Extract the [X, Y] coordinate from the center of the cell holding the provided text.  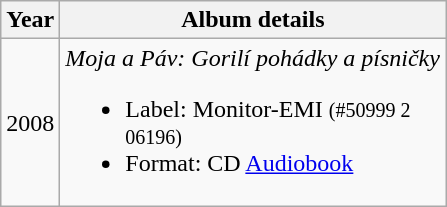
Album details [253, 20]
Year [30, 20]
Moja a Páv: Gorilí pohádky a písničkyLabel: Monitor-EMI (#50999 2 06196)Format: CD Audiobook [253, 122]
2008 [30, 122]
